Determine the (X, Y) coordinate at the center of the cell enclosing the given text.  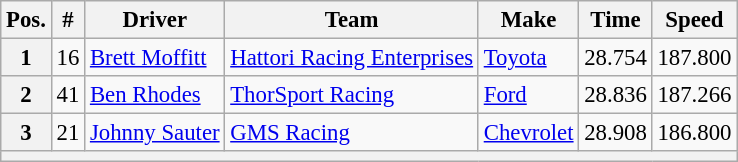
Ben Rhodes (155, 95)
Chevrolet (528, 133)
Johnny Sauter (155, 133)
Toyota (528, 58)
ThorSport Racing (352, 95)
Time (616, 20)
Pos. (26, 20)
186.800 (694, 133)
1 (26, 58)
GMS Racing (352, 133)
16 (68, 58)
# (68, 20)
Team (352, 20)
28.836 (616, 95)
Make (528, 20)
41 (68, 95)
Brett Moffitt (155, 58)
Driver (155, 20)
Ford (528, 95)
187.800 (694, 58)
Hattori Racing Enterprises (352, 58)
Speed (694, 20)
28.908 (616, 133)
3 (26, 133)
2 (26, 95)
28.754 (616, 58)
21 (68, 133)
187.266 (694, 95)
